Pinpoint the cell where the given text exists, returning its [X, Y] midpoint coordinate. 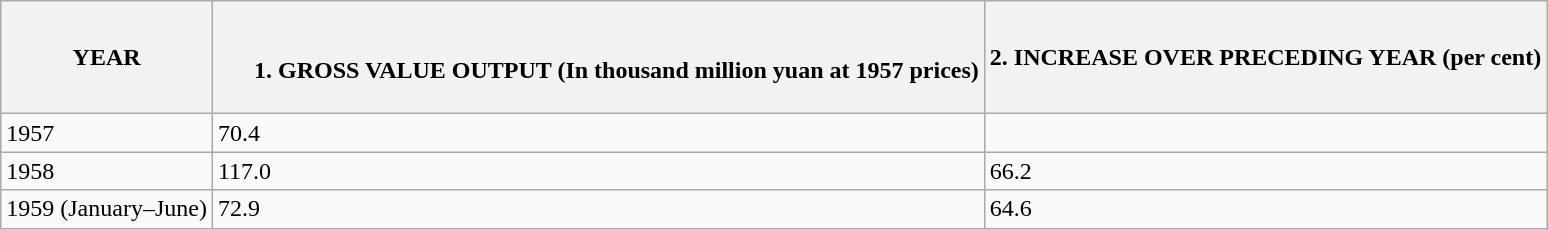
72.9 [598, 209]
1958 [107, 171]
1957 [107, 133]
117.0 [598, 171]
66.2 [1265, 171]
2. INCREASE OVER PRECEDING YEAR (per cent) [1265, 58]
70.4 [598, 133]
1959 (January–June) [107, 209]
GROSS VALUE OUTPUT (In thousand million yuan at 1957 prices) [598, 58]
YEAR [107, 58]
64.6 [1265, 209]
